Return the (x, y) coordinate for the center point of the cell that contains the specified text.  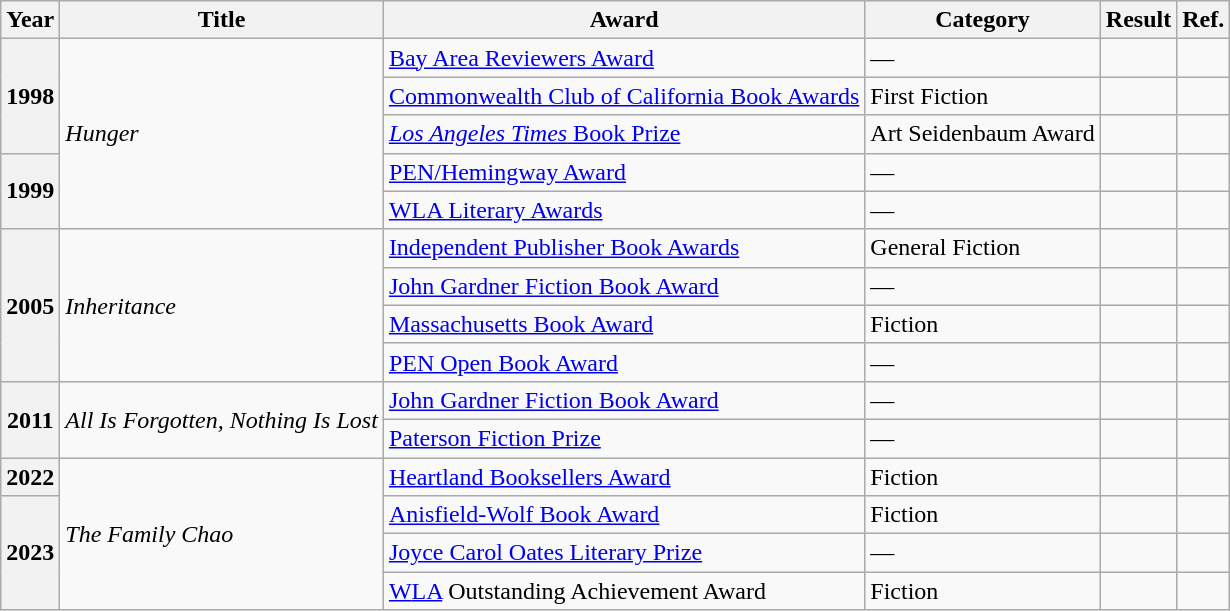
Commonwealth Club of California Book Awards (624, 96)
PEN/Hemingway Award (624, 172)
Award (624, 20)
All Is Forgotten, Nothing Is Lost (222, 419)
First Fiction (982, 96)
WLA Literary Awards (624, 210)
Independent Publisher Book Awards (624, 248)
The Family Chao (222, 534)
Joyce Carol Oates Literary Prize (624, 553)
Massachusetts Book Award (624, 324)
Los Angeles Times Book Prize (624, 134)
Ref. (1204, 20)
Bay Area Reviewers Award (624, 58)
Hunger (222, 134)
1998 (30, 96)
WLA Outstanding Achievement Award (624, 591)
2005 (30, 305)
General Fiction (982, 248)
2022 (30, 477)
Paterson Fiction Prize (624, 438)
Inheritance (222, 305)
2023 (30, 553)
Category (982, 20)
1999 (30, 191)
PEN Open Book Award (624, 362)
Title (222, 20)
Art Seidenbaum Award (982, 134)
Heartland Booksellers Award (624, 477)
Result (1138, 20)
Anisfield-Wolf Book Award (624, 515)
2011 (30, 419)
Year (30, 20)
